Pinpoint the cell where the given text exists, returning its (X, Y) midpoint coordinate. 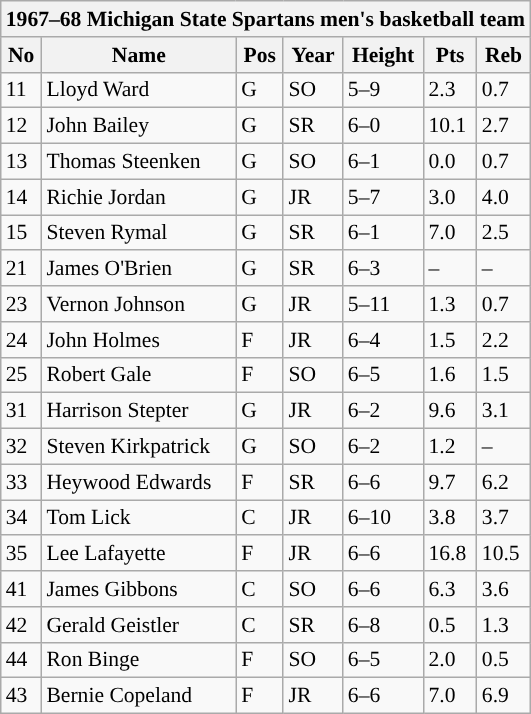
Lloyd Ward (138, 90)
9.6 (450, 411)
1967–68 Michigan State Spartans men's basketball team (266, 19)
34 (22, 518)
Year (312, 55)
16.8 (450, 554)
43 (22, 696)
32 (22, 447)
3.6 (504, 589)
Vernon Johnson (138, 304)
6–3 (384, 269)
2.0 (450, 660)
12 (22, 126)
Thomas Steenken (138, 162)
No (22, 55)
5–11 (384, 304)
31 (22, 411)
3.8 (450, 518)
2.3 (450, 90)
3.1 (504, 411)
John Bailey (138, 126)
James Gibbons (138, 589)
1.2 (450, 447)
6–0 (384, 126)
Bernie Copeland (138, 696)
Heywood Edwards (138, 482)
Harrison Stepter (138, 411)
44 (22, 660)
1.6 (450, 375)
15 (22, 233)
Pts (450, 55)
Robert Gale (138, 375)
6–8 (384, 625)
33 (22, 482)
3.7 (504, 518)
6.9 (504, 696)
6.3 (450, 589)
6.2 (504, 482)
2.5 (504, 233)
13 (22, 162)
24 (22, 340)
5–9 (384, 90)
41 (22, 589)
23 (22, 304)
John Holmes (138, 340)
6–4 (384, 340)
0.0 (450, 162)
11 (22, 90)
42 (22, 625)
14 (22, 197)
2.2 (504, 340)
10.5 (504, 554)
3.0 (450, 197)
2.7 (504, 126)
4.0 (504, 197)
21 (22, 269)
Name (138, 55)
10.1 (450, 126)
Tom Lick (138, 518)
Ron Binge (138, 660)
25 (22, 375)
Height (384, 55)
Steven Kirkpatrick (138, 447)
5–7 (384, 197)
Richie Jordan (138, 197)
35 (22, 554)
Gerald Geistler (138, 625)
Steven Rymal (138, 233)
9.7 (450, 482)
6–10 (384, 518)
James O'Brien (138, 269)
Lee Lafayette (138, 554)
Pos (260, 55)
Reb (504, 55)
